For the text-containing cell, return its midpoint in [x, y] coordinate format. 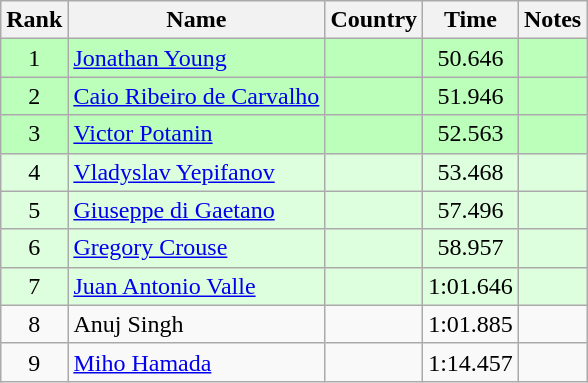
52.563 [471, 134]
1:01.646 [471, 286]
Name [196, 20]
Juan Antonio Valle [196, 286]
8 [34, 324]
Rank [34, 20]
Jonathan Young [196, 58]
9 [34, 362]
7 [34, 286]
5 [34, 210]
Caio Ribeiro de Carvalho [196, 96]
51.946 [471, 96]
Gregory Crouse [196, 248]
Vladyslav Yepifanov [196, 172]
1:01.885 [471, 324]
1:14.457 [471, 362]
Miho Hamada [196, 362]
Victor Potanin [196, 134]
Country [374, 20]
4 [34, 172]
Giuseppe di Gaetano [196, 210]
Notes [552, 20]
Time [471, 20]
Anuj Singh [196, 324]
58.957 [471, 248]
57.496 [471, 210]
2 [34, 96]
50.646 [471, 58]
6 [34, 248]
1 [34, 58]
53.468 [471, 172]
3 [34, 134]
